For the text-containing cell, return its midpoint in [x, y] coordinate format. 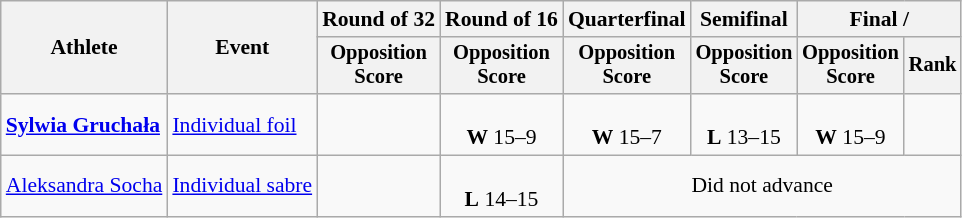
Semifinal [744, 19]
Aleksandra Socha [84, 186]
Final / [879, 19]
Individual sabre [242, 186]
Individual foil [242, 124]
Sylwia Gruchała [84, 124]
Event [242, 48]
L 14–15 [502, 186]
Athlete [84, 48]
Round of 16 [502, 19]
Quarterfinal [627, 19]
L 13–15 [744, 124]
Did not advance [762, 186]
Rank [933, 66]
Round of 32 [378, 19]
W 15–7 [627, 124]
